Output the [x, y] coordinate of the center of the cell containing the given text.  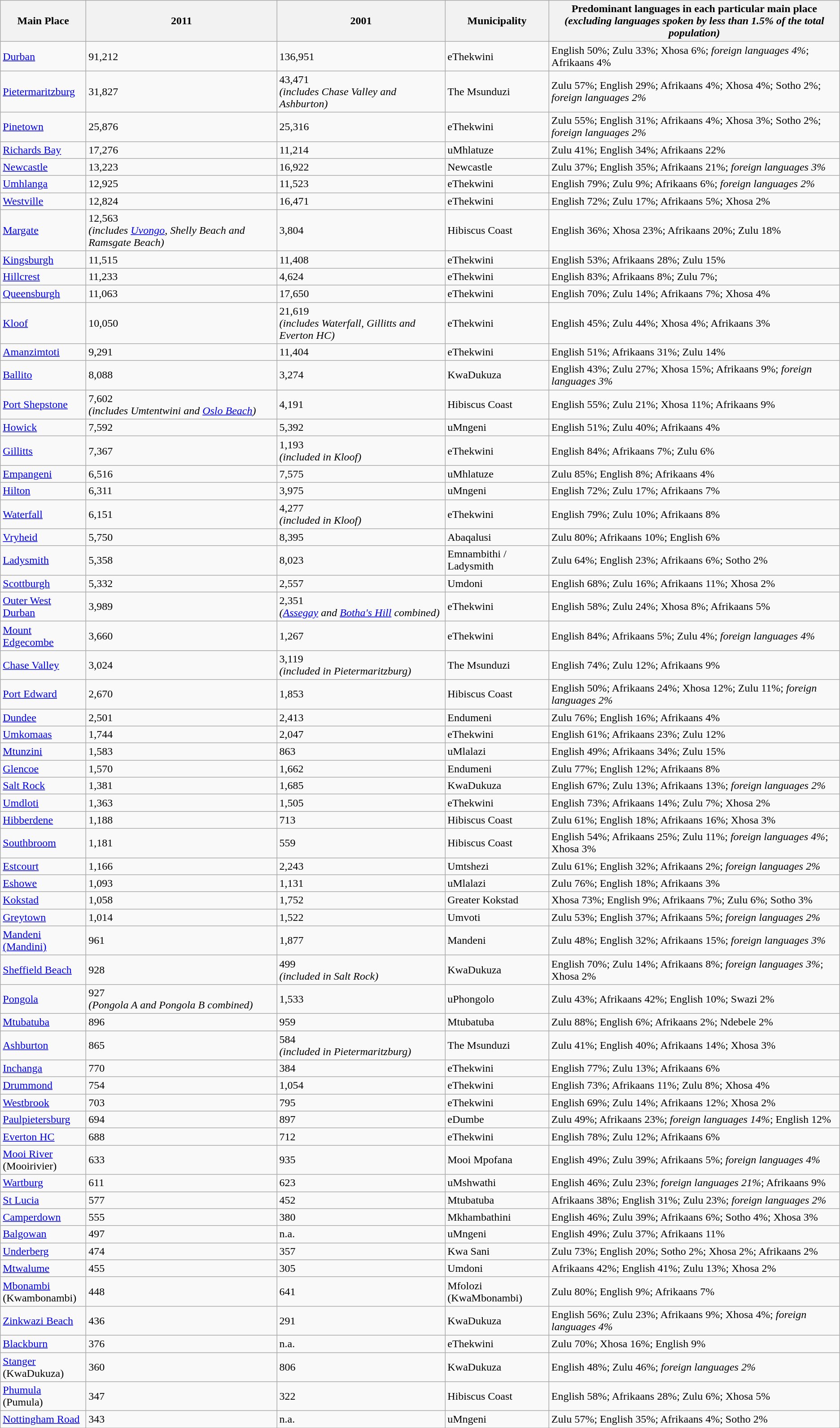
English 45%; Zulu 44%; Xhosa 4%; Afrikaans 3% [694, 323]
Predominant languages in each particular main place(excluding languages spoken by less than 1.5% of the total population) [694, 21]
16,922 [361, 167]
Umkomaas [43, 735]
17,276 [181, 150]
Richards Bay [43, 150]
611 [181, 1183]
7,592 [181, 428]
Umdloti [43, 803]
43,471(includes Chase Valley and Ashburton) [361, 92]
Hillcrest [43, 276]
Zulu 80%; English 9%; Afrikaans 7% [694, 1292]
English 73%; Afrikaans 14%; Zulu 7%; Xhosa 2% [694, 803]
865 [181, 1045]
11,214 [361, 150]
6,311 [181, 491]
8,088 [181, 375]
English 53%; Afrikaans 28%; Zulu 15% [694, 259]
Zulu 70%; Xhosa 16%; English 9% [694, 1344]
Salt Rock [43, 786]
897 [361, 1120]
Zulu 61%; English 18%; Afrikaans 16%; Xhosa 3% [694, 820]
959 [361, 1022]
1,131 [361, 883]
5,750 [181, 537]
2,351(Assegay and Botha's Hill combined) [361, 607]
380 [361, 1217]
Zulu 77%; English 12%; Afrikaans 8% [694, 769]
Hibberdene [43, 820]
English 46%; Zulu 39%; Afrikaans 6%; Sotho 4%; Xhosa 3% [694, 1217]
Scottburgh [43, 583]
Zulu 41%; English 40%; Afrikaans 14%; Xhosa 3% [694, 1045]
Zulu 61%; English 32%; Afrikaans 2%; foreign languages 2% [694, 866]
Gillitts [43, 451]
Durban [43, 57]
17,650 [361, 293]
455 [181, 1268]
11,233 [181, 276]
Greytown [43, 917]
16,471 [361, 201]
2,243 [361, 866]
English 84%; Afrikaans 5%; Zulu 4%; foreign languages 4% [694, 635]
Zulu 48%; English 32%; Afrikaans 15%; foreign languages 3% [694, 941]
360 [181, 1367]
Umtshezi [497, 866]
641 [361, 1292]
961 [181, 941]
Everton HC [43, 1137]
Eshowe [43, 883]
25,316 [361, 127]
Mandeni [497, 941]
357 [361, 1251]
5,392 [361, 428]
Estcourt [43, 866]
Sheffield Beach [43, 969]
703 [181, 1103]
Mfolozi(KwaMbonambi) [497, 1292]
1,744 [181, 735]
Queensburgh [43, 293]
1,381 [181, 786]
3,119(included in Pietermaritzburg) [361, 665]
Nottingham Road [43, 1419]
3,975 [361, 491]
12,563(includes Uvongo, Shelly Beach and Ramsgate Beach) [181, 230]
uMshwathi [497, 1183]
633 [181, 1160]
Xhosa 73%; English 9%; Afrikaans 7%; Zulu 6%; Sotho 3% [694, 900]
Mandeni(Mandini) [43, 941]
Zulu 85%; English 8%; Afrikaans 4% [694, 474]
Westbrook [43, 1103]
3,989 [181, 607]
Kwa Sani [497, 1251]
754 [181, 1086]
12,925 [181, 184]
4,191 [361, 405]
Mooi River(Mooirivier) [43, 1160]
English 49%; Zulu 39%; Afrikaans 5%; foreign languages 4% [694, 1160]
1,877 [361, 941]
497 [181, 1234]
3,274 [361, 375]
Southbroom [43, 843]
English 83%; Afrikaans 8%; Zulu 7%; [694, 276]
English 49%; Zulu 37%; Afrikaans 11% [694, 1234]
11,063 [181, 293]
1,363 [181, 803]
English 48%; Zulu 46%; foreign languages 2% [694, 1367]
English 70%; Zulu 14%; Afrikaans 8%; foreign languages 3%; Xhosa 2% [694, 969]
1,685 [361, 786]
376 [181, 1344]
11,408 [361, 259]
4,277(included in Kloof) [361, 514]
English 50%; Afrikaans 24%; Xhosa 12%; Zulu 11%; foreign languages 2% [694, 694]
English 72%; Zulu 17%; Afrikaans 7% [694, 491]
770 [181, 1069]
Zulu 57%; English 29%; Afrikaans 4%; Xhosa 4%; Sotho 2%; foreign languages 2% [694, 92]
English 73%; Afrikaans 11%; Zulu 8%; Xhosa 4% [694, 1086]
English 36%; Xhosa 23%; Afrikaans 20%; Zulu 18% [694, 230]
3,660 [181, 635]
Paulpietersburg [43, 1120]
452 [361, 1200]
1,014 [181, 917]
Underberg [43, 1251]
English 84%; Afrikaans 7%; Zulu 6% [694, 451]
English 58%; Afrikaans 28%; Zulu 6%; Xhosa 5% [694, 1397]
Emnambithi / Ladysmith [497, 560]
Mtunzini [43, 752]
31,827 [181, 92]
347 [181, 1397]
English 79%; Zulu 10%; Afrikaans 8% [694, 514]
2,670 [181, 694]
1,533 [361, 999]
305 [361, 1268]
2,501 [181, 718]
1,054 [361, 1086]
Pinetown [43, 127]
1,166 [181, 866]
Vryheid [43, 537]
Municipality [497, 21]
Umvoti [497, 917]
English 78%; Zulu 12%; Afrikaans 6% [694, 1137]
Outer West Durban [43, 607]
Zulu 53%; English 37%; Afrikaans 5%; foreign languages 2% [694, 917]
384 [361, 1069]
10,050 [181, 323]
English 77%; Zulu 13%; Afrikaans 6% [694, 1069]
1,853 [361, 694]
Zulu 41%; English 34%; Afrikaans 22% [694, 150]
Ladysmith [43, 560]
6,151 [181, 514]
English 68%; Zulu 16%; Afrikaans 11%; Xhosa 2% [694, 583]
2011 [181, 21]
Chase Valley [43, 665]
Drummond [43, 1086]
Zulu 80%; Afrikaans 10%; English 6% [694, 537]
1,752 [361, 900]
Hilton [43, 491]
Port Edward [43, 694]
Afrikaans 38%; English 31%; Zulu 23%; foreign languages 2% [694, 1200]
English 72%; Zulu 17%; Afrikaans 5%; Xhosa 2% [694, 201]
1,093 [181, 883]
25,876 [181, 127]
623 [361, 1183]
English 46%; Zulu 23%; foreign languages 21%; Afrikaans 9% [694, 1183]
2,413 [361, 718]
Mbonambi(Kwambonambi) [43, 1292]
Zulu 76%; English 16%; Afrikaans 4% [694, 718]
English 51%; Zulu 40%; Afrikaans 4% [694, 428]
5,358 [181, 560]
Margate [43, 230]
688 [181, 1137]
Zulu 76%; English 18%; Afrikaans 3% [694, 883]
9,291 [181, 352]
7,367 [181, 451]
1,583 [181, 752]
Zulu 37%; English 35%; Afrikaans 21%; foreign languages 3% [694, 167]
863 [361, 752]
11,404 [361, 352]
Greater Kokstad [497, 900]
2,557 [361, 583]
English 74%; Zulu 12%; Afrikaans 9% [694, 665]
8,023 [361, 560]
uPhongolo [497, 999]
927(Pongola A and Pongola B combined) [181, 999]
713 [361, 820]
3,024 [181, 665]
Kokstad [43, 900]
13,223 [181, 167]
6,516 [181, 474]
7,602(includes Umtentwini and Oslo Beach) [181, 405]
eDumbe [497, 1120]
1,570 [181, 769]
2,047 [361, 735]
136,951 [361, 57]
1,267 [361, 635]
322 [361, 1397]
436 [181, 1320]
1,662 [361, 769]
Amanzimtoti [43, 352]
5,332 [181, 583]
Abaqalusi [497, 537]
694 [181, 1120]
Zulu 55%; English 31%; Afrikaans 4%; Xhosa 3%; Sotho 2%; foreign languages 2% [694, 127]
896 [181, 1022]
English 54%; Afrikaans 25%; Zulu 11%; foreign languages 4%; Xhosa 3% [694, 843]
Phumula(Pumula) [43, 1397]
91,212 [181, 57]
Mkhambathini [497, 1217]
English 55%; Zulu 21%; Xhosa 11%; Afrikaans 9% [694, 405]
English 67%; Zulu 13%; Afrikaans 13%; foreign languages 2% [694, 786]
Mtwalume [43, 1268]
795 [361, 1103]
584(included in Pietermaritzburg) [361, 1045]
Blackburn [43, 1344]
Howick [43, 428]
Ballito [43, 375]
Main Place [43, 21]
English 61%; Afrikaans 23%; Zulu 12% [694, 735]
English 43%; Zulu 27%; Xhosa 15%; Afrikaans 9%; foreign languages 3% [694, 375]
Ashburton [43, 1045]
8,395 [361, 537]
Mooi Mpofana [497, 1160]
Inchanga [43, 1069]
Umhlanga [43, 184]
1,522 [361, 917]
English 58%; Zulu 24%; Xhosa 8%; Afrikaans 5% [694, 607]
21,619(includes Waterfall, Gillitts and Everton HC) [361, 323]
1,193(included in Kloof) [361, 451]
Balgowan [43, 1234]
343 [181, 1419]
English 70%; Zulu 14%; Afrikaans 7%; Xhosa 4% [694, 293]
Kingsburgh [43, 259]
Zulu 49%; Afrikaans 23%; foreign languages 14%; English 12% [694, 1120]
1,058 [181, 900]
928 [181, 969]
Waterfall [43, 514]
English 56%; Zulu 23%; Afrikaans 9%; Xhosa 4%; foreign languages 4% [694, 1320]
Glencoe [43, 769]
11,523 [361, 184]
Camperdown [43, 1217]
Mount Edgecombe [43, 635]
712 [361, 1137]
Wartburg [43, 1183]
559 [361, 843]
Zulu 73%; English 20%; Sotho 2%; Xhosa 2%; Afrikaans 2% [694, 1251]
Pongola [43, 999]
11,515 [181, 259]
806 [361, 1367]
St Lucia [43, 1200]
4,624 [361, 276]
474 [181, 1251]
Port Shepstone [43, 405]
577 [181, 1200]
1,505 [361, 803]
Stanger(KwaDukuza) [43, 1367]
Dundee [43, 718]
7,575 [361, 474]
12,824 [181, 201]
935 [361, 1160]
English 79%; Zulu 9%; Afrikaans 6%; foreign languages 2% [694, 184]
English 69%; Zulu 14%; Afrikaans 12%; Xhosa 2% [694, 1103]
Zulu 43%; Afrikaans 42%; English 10%; Swazi 2% [694, 999]
English 51%; Afrikaans 31%; Zulu 14% [694, 352]
499(included in Salt Rock) [361, 969]
English 49%; Afrikaans 34%; Zulu 15% [694, 752]
291 [361, 1320]
Zulu 88%; English 6%; Afrikaans 2%; Ndebele 2% [694, 1022]
Zulu 57%; English 35%; Afrikaans 4%; Sotho 2% [694, 1419]
Kloof [43, 323]
1,188 [181, 820]
Zinkwazi Beach [43, 1320]
448 [181, 1292]
Pietermaritzburg [43, 92]
Zulu 64%; English 23%; Afrikaans 6%; Sotho 2% [694, 560]
Afrikaans 42%; English 41%; Zulu 13%; Xhosa 2% [694, 1268]
Westville [43, 201]
2001 [361, 21]
555 [181, 1217]
English 50%; Zulu 33%; Xhosa 6%; foreign languages 4%; Afrikaans 4% [694, 57]
3,804 [361, 230]
1,181 [181, 843]
Empangeni [43, 474]
